For the text-containing cell, return its midpoint in [X, Y] coordinate format. 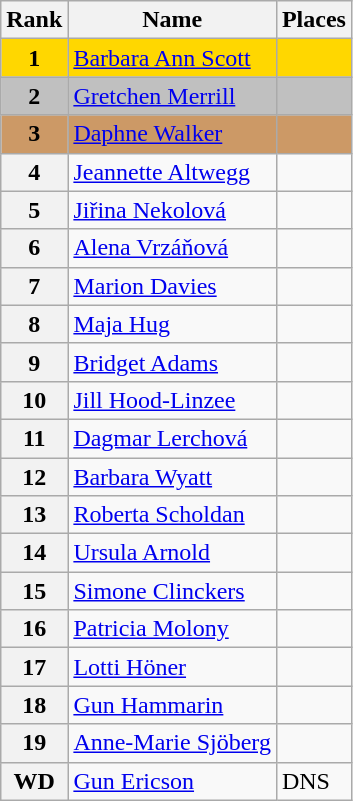
3 [34, 134]
5 [34, 210]
Marion Davies [172, 286]
19 [34, 743]
Alena Vrzáňová [172, 248]
12 [34, 477]
DNS [314, 781]
Jiřina Nekolová [172, 210]
15 [34, 591]
Barbara Ann Scott [172, 58]
10 [34, 400]
Barbara Wyatt [172, 477]
Simone Clinckers [172, 591]
Dagmar Lerchová [172, 438]
Bridget Adams [172, 362]
17 [34, 667]
2 [34, 96]
9 [34, 362]
4 [34, 172]
Gun Ericson [172, 781]
14 [34, 553]
Ursula Arnold [172, 553]
Maja Hug [172, 324]
Roberta Scholdan [172, 515]
Patricia Molony [172, 629]
Rank [34, 20]
13 [34, 515]
18 [34, 705]
16 [34, 629]
Jeannette Altwegg [172, 172]
11 [34, 438]
Anne-Marie Sjöberg [172, 743]
Daphne Walker [172, 134]
WD [34, 781]
7 [34, 286]
6 [34, 248]
Name [172, 20]
Gun Hammarin [172, 705]
Lotti Höner [172, 667]
Gretchen Merrill [172, 96]
8 [34, 324]
Places [314, 20]
1 [34, 58]
Jill Hood-Linzee [172, 400]
